Return (x, y) of the center of cell containing provided text 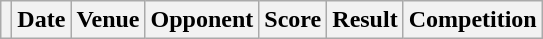
Competition (472, 20)
Result (365, 20)
Score (293, 20)
Opponent (202, 20)
Venue (108, 20)
Date (42, 20)
